Scan for the cell matching the given text and deliver its [x, y] coordinate at center. 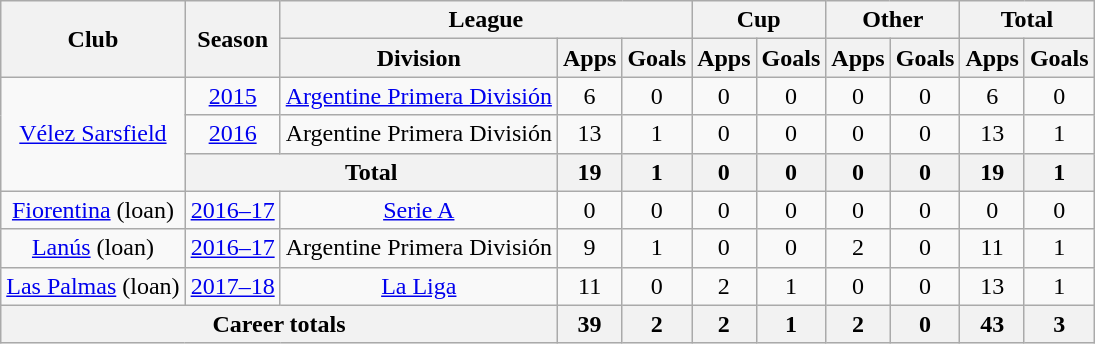
Career totals [280, 324]
Fiorentina (loan) [93, 210]
Las Palmas (loan) [93, 286]
Vélez Sarsfield [93, 134]
Division [418, 58]
La Liga [418, 286]
2015 [232, 96]
League [486, 20]
Club [93, 39]
Season [232, 39]
3 [1059, 324]
43 [992, 324]
Lanús (loan) [93, 248]
9 [589, 248]
Cup [759, 20]
Serie A [418, 210]
2017–18 [232, 286]
2016 [232, 134]
Other [893, 20]
39 [589, 324]
